Locate the cell with the specified text and output its [X, Y] center coordinate. 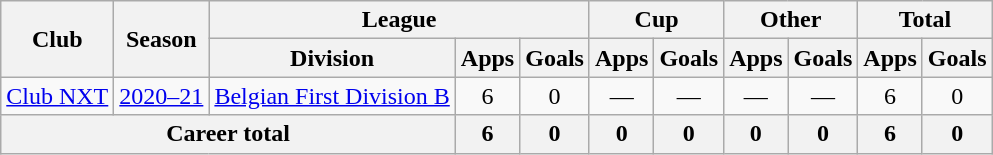
Club NXT [58, 96]
Cup [656, 20]
League [400, 20]
Other [791, 20]
Belgian First Division B [332, 96]
Club [58, 39]
Season [162, 39]
Total [925, 20]
Division [332, 58]
2020–21 [162, 96]
Career total [228, 134]
